Identify which cell holds the provided text, then report its (x, y) central coordinate. 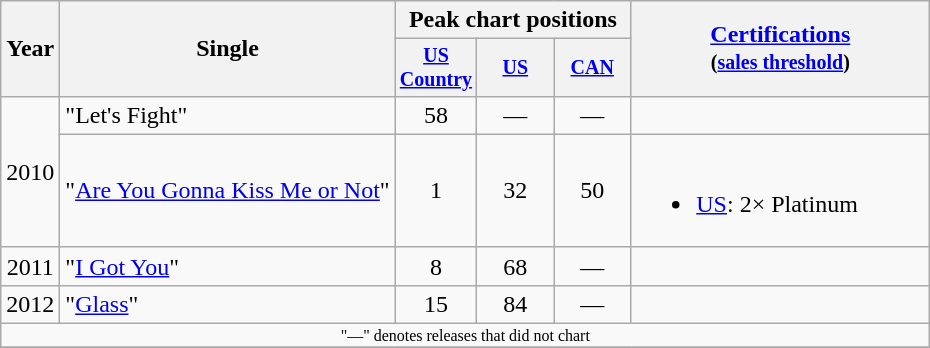
58 (436, 115)
"I Got You" (228, 266)
2012 (30, 304)
Certifications(sales threshold) (780, 49)
"—" denotes releases that did not chart (466, 336)
68 (516, 266)
8 (436, 266)
US Country (436, 68)
1 (436, 190)
Single (228, 49)
"Glass" (228, 304)
US (516, 68)
Peak chart positions (513, 20)
CAN (592, 68)
"Are You Gonna Kiss Me or Not" (228, 190)
"Let's Fight" (228, 115)
84 (516, 304)
US: 2× Platinum (780, 190)
50 (592, 190)
15 (436, 304)
2011 (30, 266)
2010 (30, 172)
Year (30, 49)
32 (516, 190)
